For the text-containing cell, return its midpoint in [X, Y] coordinate format. 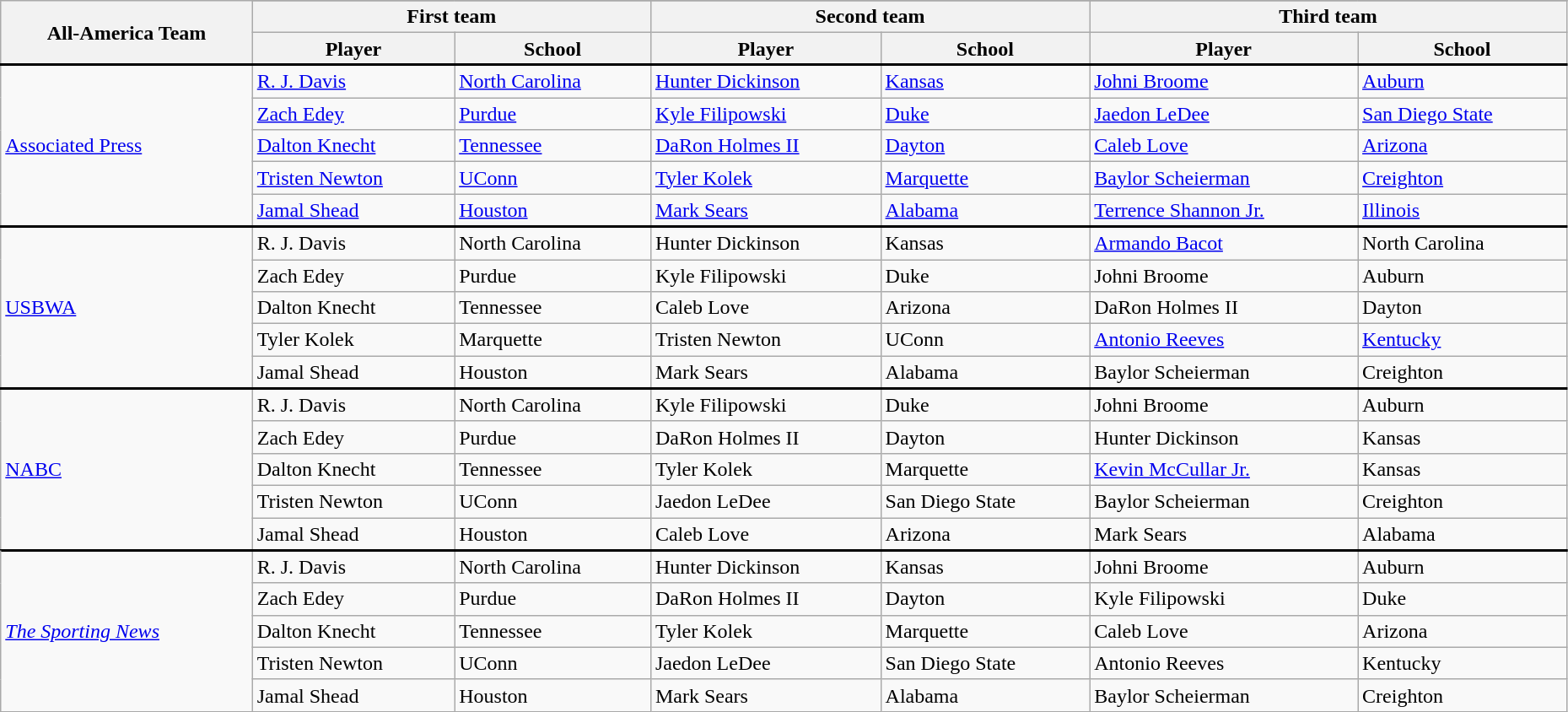
Second team [870, 17]
USBWA [127, 308]
First team [451, 17]
The Sporting News [127, 631]
All-America Team [127, 33]
Third team [1328, 17]
Armando Bacot [1224, 243]
Kevin McCullar Jr. [1224, 469]
Associated Press [127, 146]
Terrence Shannon Jr. [1224, 211]
Illinois [1463, 211]
NABC [127, 469]
